Determine the (X, Y) coordinate at the center of the cell enclosing the given text.  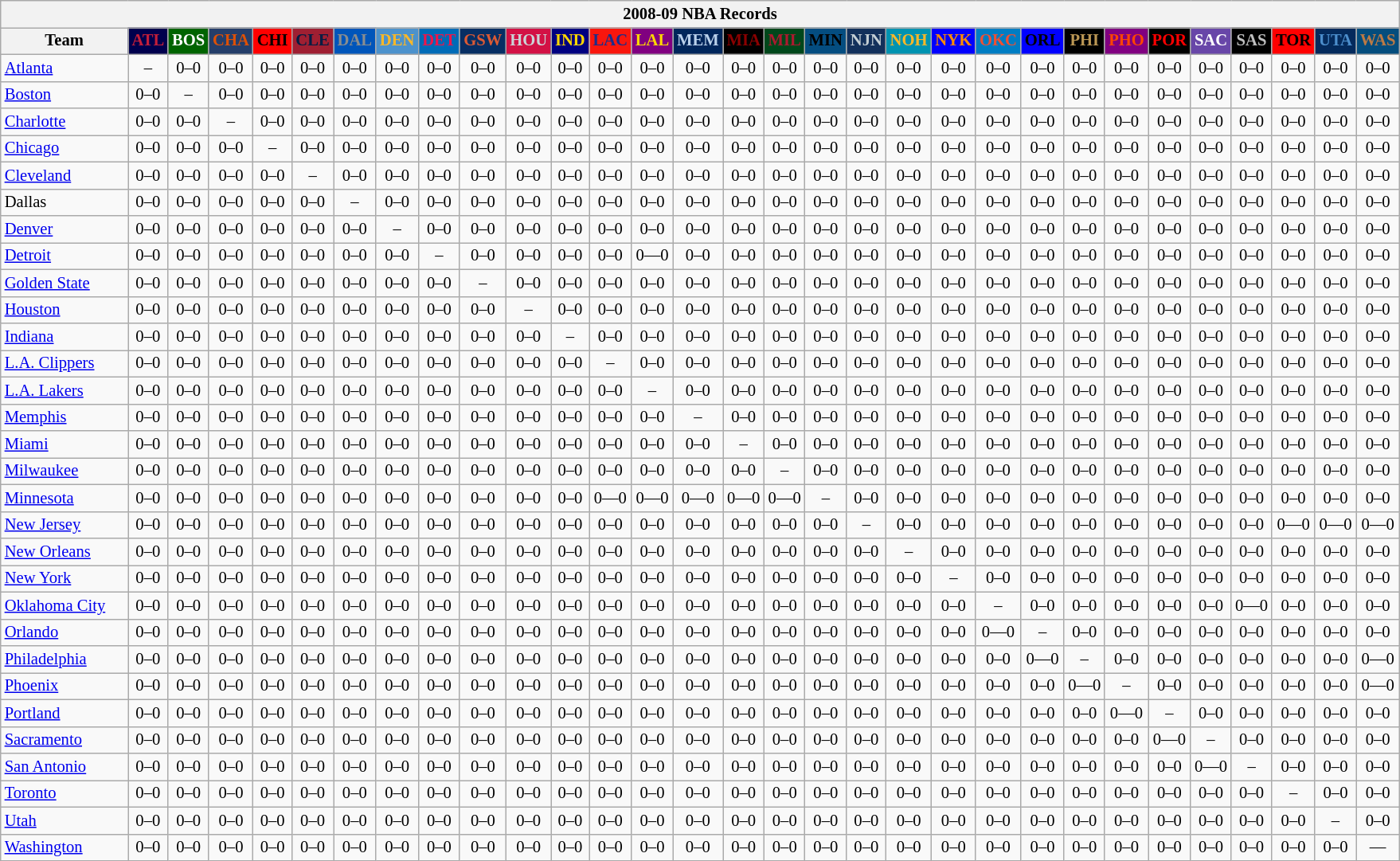
ATL (148, 41)
Chicago (65, 148)
New Jersey (65, 525)
WAS (1378, 41)
New York (65, 578)
Team (65, 41)
Portland (65, 713)
PHI (1085, 41)
Memphis (65, 417)
CHA (231, 41)
OKC (999, 41)
PHO (1126, 41)
Milwaukee (65, 471)
San Antonio (65, 767)
TOR (1293, 41)
L.A. Clippers (65, 363)
UTA (1335, 41)
DET (439, 41)
Oklahoma City (65, 605)
NYK (953, 41)
GSW (483, 41)
Sacramento (65, 740)
Miami (65, 444)
NJN (866, 41)
NOH (909, 41)
Houston (65, 310)
DAL (355, 41)
MIA (744, 41)
LAC (610, 41)
Atlanta (65, 68)
ORL (1042, 41)
SAC (1210, 41)
Utah (65, 820)
DEN (397, 41)
Dallas (65, 202)
CLE (312, 41)
Cleveland (65, 175)
Boston (65, 95)
Phoenix (65, 686)
MIL (785, 41)
Denver (65, 229)
MIN (826, 41)
HOU (529, 41)
2008-09 NBA Records (701, 14)
Detroit (65, 256)
SAS (1252, 41)
BOS (188, 41)
— (1378, 847)
Golden State (65, 283)
POR (1169, 41)
Minnesota (65, 498)
IND (570, 41)
Philadelphia (65, 659)
New Orleans (65, 552)
Orlando (65, 632)
Charlotte (65, 122)
MEM (698, 41)
Washington (65, 847)
Indiana (65, 337)
CHI (272, 41)
LAL (652, 41)
L.A. Lakers (65, 390)
Toronto (65, 793)
